Find where the given text appears and provide that cell's center as (x, y) coordinate. 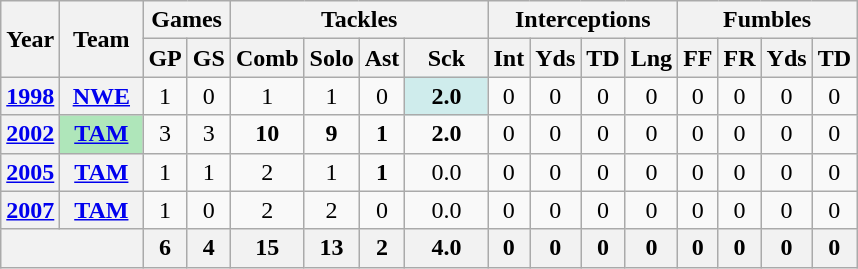
2007 (30, 210)
Lng (651, 58)
9 (332, 134)
Year (30, 39)
Fumbles (768, 20)
Team (102, 39)
Sck (446, 58)
10 (267, 134)
15 (267, 248)
1998 (30, 96)
2005 (30, 172)
Solo (332, 58)
Int (509, 58)
NWE (102, 96)
Ast (382, 58)
2002 (30, 134)
6 (165, 248)
4.0 (446, 248)
FF (698, 58)
GS (208, 58)
Tackles (359, 20)
FR (740, 58)
Games (186, 20)
4 (208, 248)
Comb (267, 58)
Interceptions (583, 20)
13 (332, 248)
GP (165, 58)
